Search for the cell housing the specified text and yield its (x, y) center coordinate. 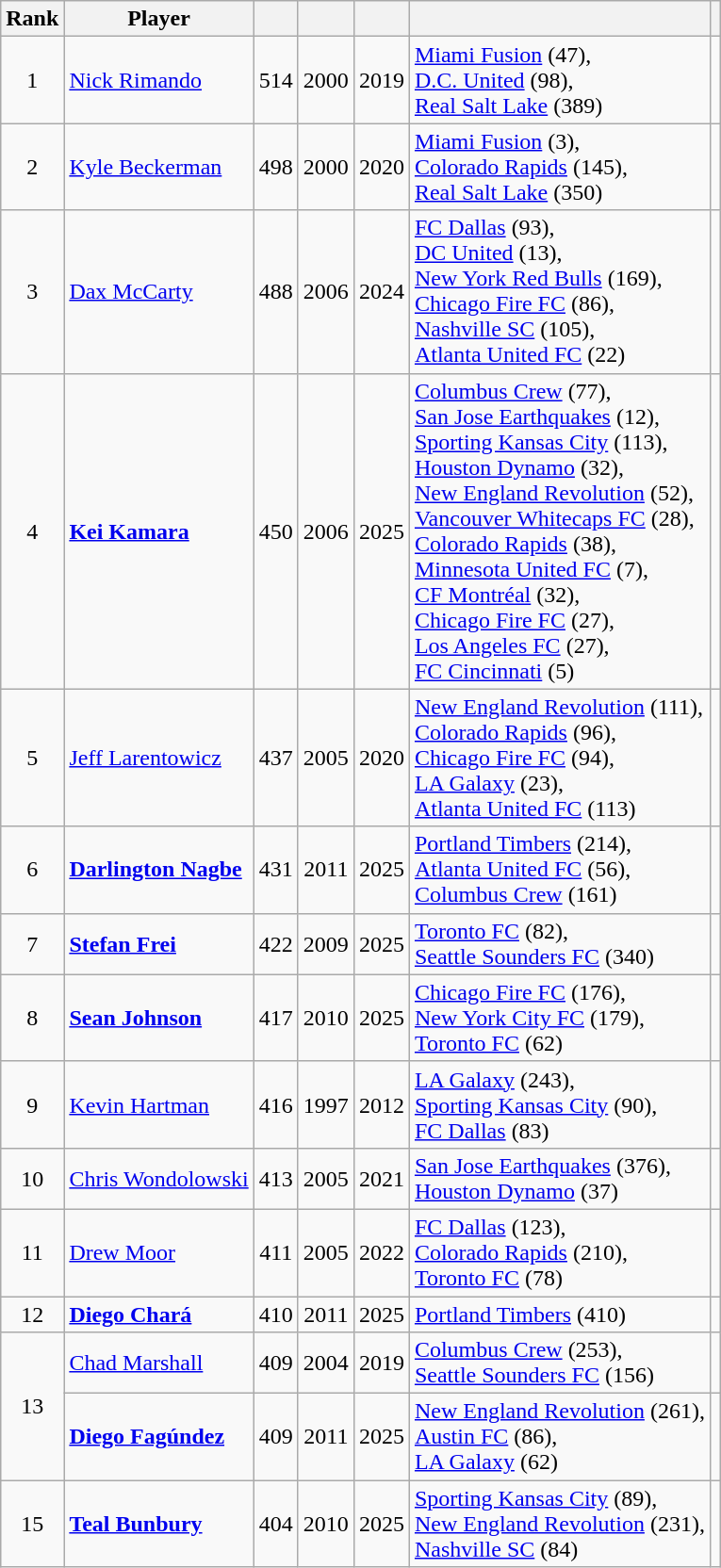
Drew Moor (158, 1252)
FC Dallas (123), Colorado Rapids (210), Toronto FC (78) (560, 1252)
437 (275, 758)
Kyle Beckerman (158, 167)
LA Galaxy (243), Sporting Kansas City (90), FC Dallas (83) (560, 1104)
Toronto FC (82), Seattle Sounders FC (340) (560, 944)
2012 (381, 1104)
8 (32, 1018)
3 (32, 292)
Stefan Frei (158, 944)
5 (32, 758)
2 (32, 167)
Jeff Larentowicz (158, 758)
Dax McCarty (158, 292)
422 (275, 944)
Sean Johnson (158, 1018)
9 (32, 1104)
Columbus Crew (253), Seattle Sounders FC (156) (560, 1363)
13 (32, 1406)
Portland Timbers (410) (560, 1315)
Player (158, 19)
Diego Fagúndez (158, 1437)
Kei Kamara (158, 531)
2021 (381, 1178)
404 (275, 1524)
Portland Timbers (214), Atlanta United FC (56), Columbus Crew (161) (560, 870)
Rank (32, 19)
12 (32, 1315)
417 (275, 1018)
Sporting Kansas City (89), New England Revolution (231), Nashville SC (84) (560, 1524)
4 (32, 531)
11 (32, 1252)
Nick Rimando (158, 80)
2004 (326, 1363)
New England Revolution (261), Austin FC (86), LA Galaxy (62) (560, 1437)
FC Dallas (93), DC United (13), New York Red Bulls (169), Chicago Fire FC (86), Nashville SC (105), Atlanta United FC (22) (560, 292)
2022 (381, 1252)
10 (32, 1178)
Diego Chará (158, 1315)
450 (275, 531)
2024 (381, 292)
1997 (326, 1104)
410 (275, 1315)
498 (275, 167)
416 (275, 1104)
15 (32, 1524)
Miami Fusion (3), Colorado Rapids (145), Real Salt Lake (350) (560, 167)
Miami Fusion (47), D.C. United (98), Real Salt Lake (389) (560, 80)
431 (275, 870)
Chad Marshall (158, 1363)
514 (275, 80)
2009 (326, 944)
1 (32, 80)
Chris Wondolowski (158, 1178)
7 (32, 944)
Kevin Hartman (158, 1104)
Chicago Fire FC (176), New York City FC (179), Toronto FC (62) (560, 1018)
6 (32, 870)
Darlington Nagbe (158, 870)
411 (275, 1252)
413 (275, 1178)
New England Revolution (111), Colorado Rapids (96), Chicago Fire FC (94), LA Galaxy (23), Atlanta United FC (113) (560, 758)
Teal Bunbury (158, 1524)
488 (275, 292)
San Jose Earthquakes (376), Houston Dynamo (37) (560, 1178)
